Output the (X, Y) coordinate of the center of the cell containing the given text.  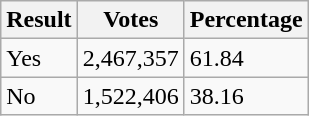
38.16 (246, 96)
1,522,406 (130, 96)
61.84 (246, 58)
Yes (39, 58)
Votes (130, 20)
2,467,357 (130, 58)
Percentage (246, 20)
No (39, 96)
Result (39, 20)
